Search for the cell housing the specified text and yield its (x, y) center coordinate. 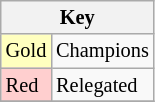
Gold (26, 51)
Red (26, 85)
Key (78, 17)
Relegated (102, 85)
Champions (102, 51)
